Locate the cell with the specified text and output its [X, Y] center coordinate. 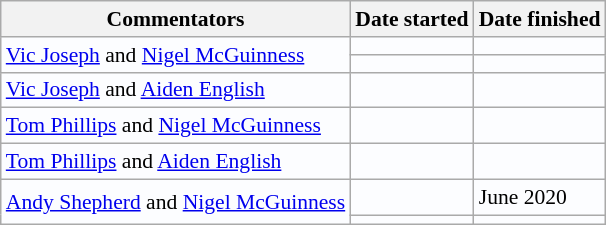
June 2020 [540, 197]
Vic Joseph and Nigel McGuinness [176, 55]
Tom Phillips and Nigel McGuinness [176, 126]
Andy Shepherd and Nigel McGuinness [176, 202]
Commentators [176, 19]
Date started [412, 19]
Vic Joseph and Aiden English [176, 90]
Tom Phillips and Aiden English [176, 162]
Date finished [540, 19]
